Search for the cell housing the specified text and yield its (X, Y) center coordinate. 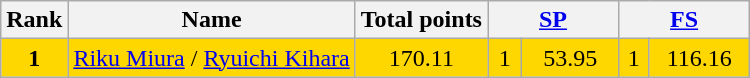
170.11 (421, 58)
Total points (421, 20)
Name (212, 20)
SP (554, 20)
Rank (34, 20)
FS (684, 20)
53.95 (570, 58)
116.16 (700, 58)
Riku Miura / Ryuichi Kihara (212, 58)
